Scan for the cell matching the given text and deliver its (x, y) coordinate at center. 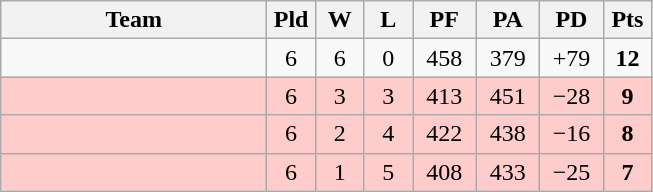
PF (444, 20)
4 (388, 134)
7 (628, 172)
413 (444, 96)
L (388, 20)
433 (508, 172)
8 (628, 134)
W (340, 20)
2 (340, 134)
PA (508, 20)
12 (628, 58)
1 (340, 172)
408 (444, 172)
5 (388, 172)
Team (134, 20)
422 (444, 134)
451 (508, 96)
Pts (628, 20)
+79 (572, 58)
9 (628, 96)
0 (388, 58)
−28 (572, 96)
−16 (572, 134)
438 (508, 134)
−25 (572, 172)
Pld (292, 20)
PD (572, 20)
379 (508, 58)
458 (444, 58)
